Scan for the cell matching the given text and deliver its [x, y] coordinate at center. 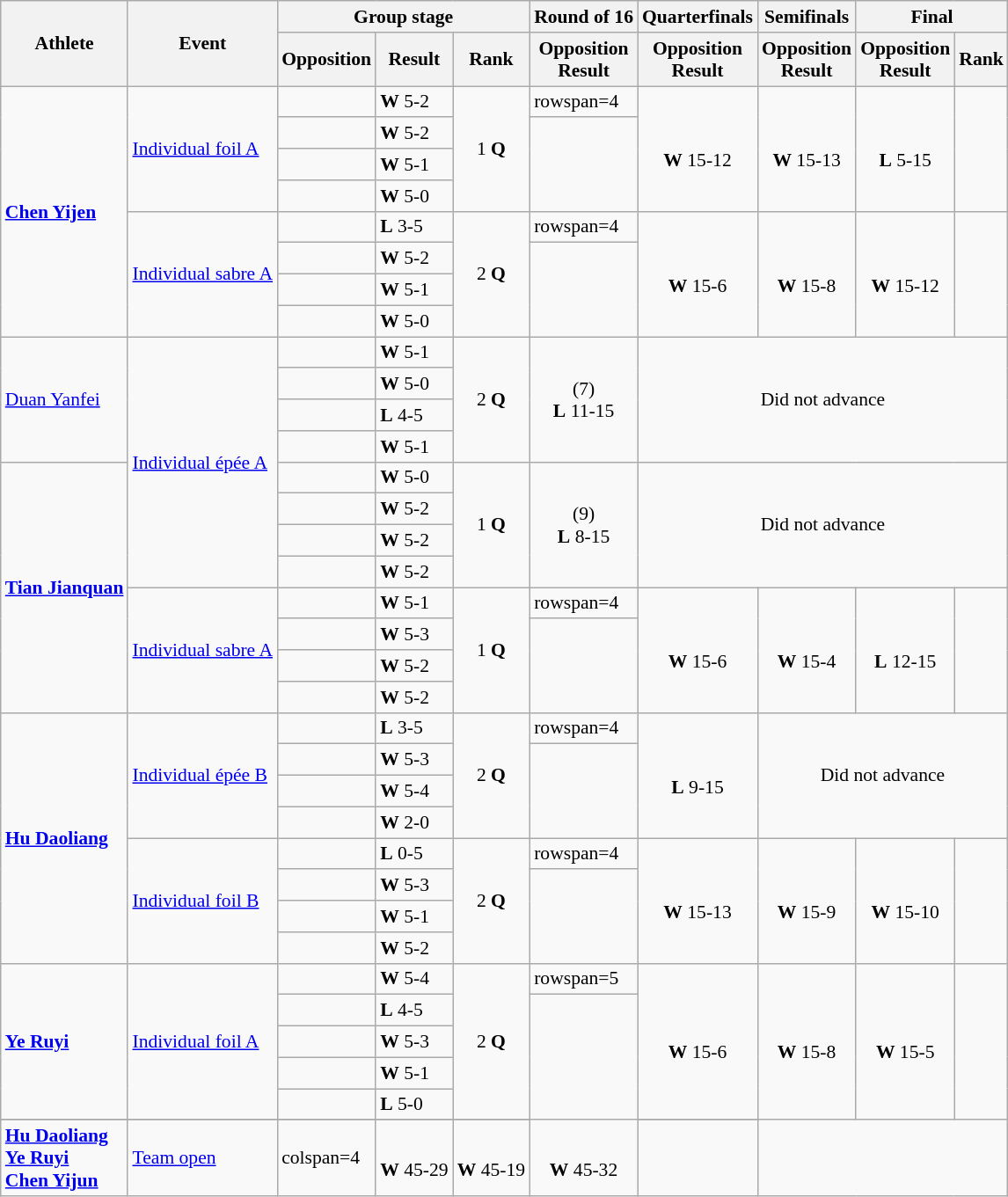
(7)L 11-15 [584, 399]
Final [932, 17]
colspan=4 [326, 1159]
Hu Daoliang [65, 837]
W 15-9 [807, 901]
W 45-32 [584, 1159]
L 9-15 [698, 775]
Opposition [326, 60]
W 15-5 [905, 1041]
L 12-15 [905, 650]
W 15-4 [807, 650]
W 45-19 [491, 1159]
Tian Jianquan [65, 588]
Individual foil B [202, 901]
L 0-5 [413, 854]
rowspan=5 [584, 979]
Team open [202, 1159]
W 45-29 [413, 1159]
Event [202, 44]
L 5-0 [413, 1105]
Athlete [65, 44]
W 15-10 [905, 901]
Group stage [403, 17]
Individual épée A [202, 463]
Duan Yanfei [65, 399]
Chen Yijen [65, 211]
L 5-15 [905, 149]
Ye Ruyi [65, 1041]
(9)L 8-15 [584, 524]
Hu DaoliangYe RuyiChen Yijun [65, 1159]
Individual épée B [202, 775]
W 2-0 [413, 822]
Semifinals [807, 17]
Round of 16 [584, 17]
Quarterfinals [698, 17]
Result [413, 60]
